Return (x, y) of the center of cell containing provided text 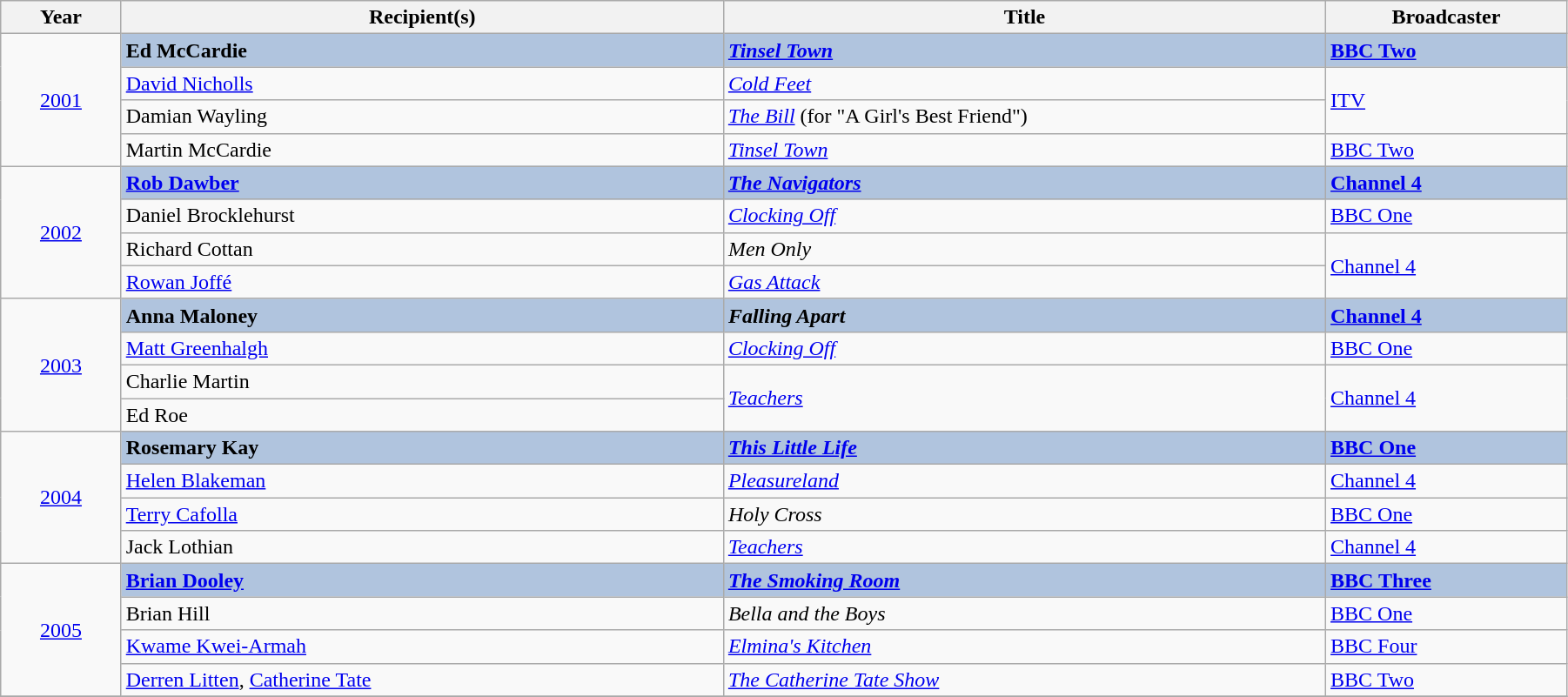
Pleasureland (1024, 481)
BBC Three (1446, 580)
Brian Hill (422, 613)
Charlie Martin (422, 381)
Ed McCardie (422, 50)
Terry Cafolla (422, 514)
The Navigators (1024, 183)
Brian Dooley (422, 580)
2001 (61, 100)
Rowan Joffé (422, 282)
Falling Apart (1024, 315)
Men Only (1024, 249)
Daniel Brocklehurst (422, 216)
2002 (61, 232)
Matt Greenhalgh (422, 348)
Cold Feet (1024, 84)
Damian Wayling (422, 117)
Elmina's Kitchen (1024, 647)
Richard Cottan (422, 249)
BBC Four (1446, 647)
The Smoking Room (1024, 580)
Helen Blakeman (422, 481)
This Little Life (1024, 448)
Ed Roe (422, 415)
2005 (61, 630)
The Bill (for "A Girl's Best Friend") (1024, 117)
Jack Lothian (422, 547)
Title (1024, 17)
Broadcaster (1446, 17)
Derren Litten, Catherine Tate (422, 680)
Holy Cross (1024, 514)
Anna Maloney (422, 315)
2004 (61, 498)
2003 (61, 365)
Year (61, 17)
Rob Dawber (422, 183)
Bella and the Boys (1024, 613)
Martin McCardie (422, 150)
Gas Attack (1024, 282)
The Catherine Tate Show (1024, 680)
Kwame Kwei-Armah (422, 647)
Rosemary Kay (422, 448)
David Nicholls (422, 84)
ITV (1446, 100)
Recipient(s) (422, 17)
